Search for the cell housing the specified text and yield its [x, y] center coordinate. 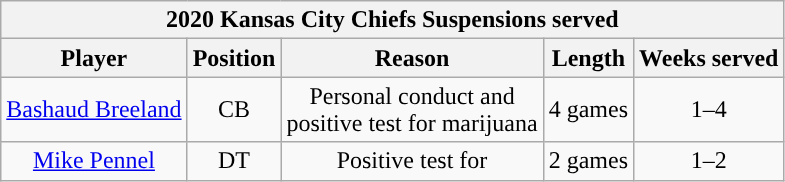
Position [234, 58]
1–2 [709, 161]
1–4 [709, 110]
2 games [588, 161]
Weeks served [709, 58]
4 games [588, 110]
2020 Kansas City Chiefs Suspensions served [392, 20]
Mike Pennel [94, 161]
Positive test for [412, 161]
DT [234, 161]
Personal conduct andpositive test for marijuana [412, 110]
CB [234, 110]
Reason [412, 58]
Player [94, 58]
Length [588, 58]
Bashaud Breeland [94, 110]
